Return [X, Y] of the center of cell containing provided text 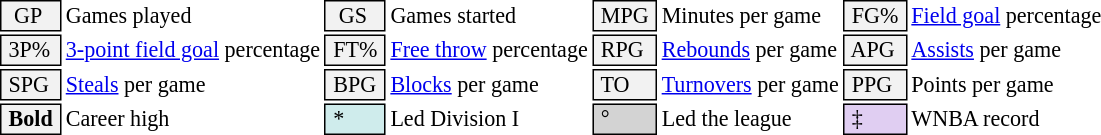
BPG [356, 85]
Free throw percentage [489, 50]
SPG [30, 85]
Rebounds per game [750, 50]
Blocks per game [489, 85]
RPG [624, 50]
Games played [192, 16]
TO [624, 85]
APG [875, 50]
FG% [875, 16]
GP [30, 16]
MPG [624, 16]
3P% [30, 50]
Minutes per game [750, 16]
Turnovers per game [750, 85]
FT% [356, 50]
Steals per game [192, 85]
PPG [875, 85]
Games started [489, 16]
3-point field goal percentage [192, 50]
GS [356, 16]
